Capture the cell that displays the provided text and extract its [X, Y] central coordinate. 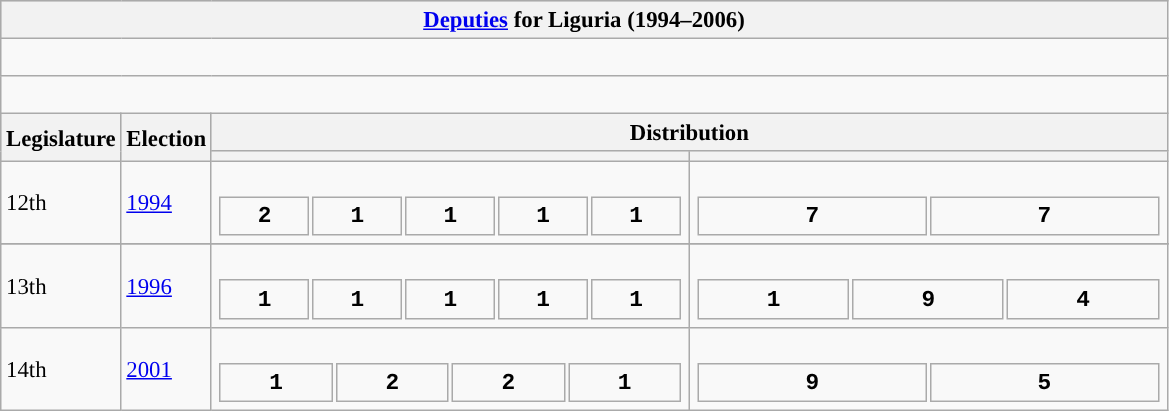
4 [1083, 300]
13th [61, 286]
1 2 2 1 [450, 368]
1 9 4 [928, 286]
12th [61, 204]
5 [1044, 382]
14th [61, 368]
9 5 [928, 368]
Distribution [689, 133]
1996 [166, 286]
2001 [166, 368]
1 1 1 1 1 [450, 286]
7 7 [928, 204]
Deputies for Liguria (1994–2006) [584, 20]
1994 [166, 204]
2 1 1 1 1 [450, 204]
Election [166, 138]
Legislature [61, 138]
